Provide the [x, y] coordinate of the cell's center where the given text is located.  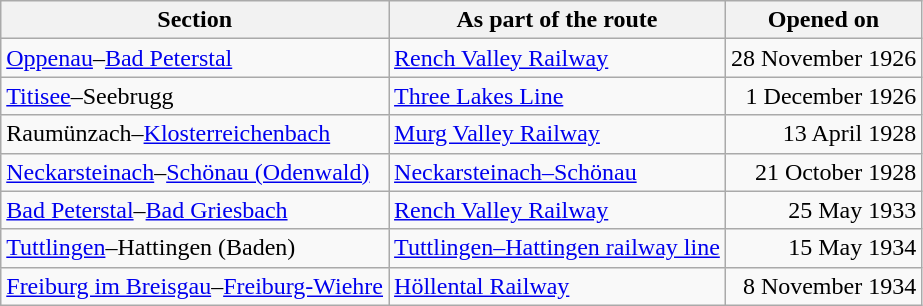
Höllental Railway [558, 286]
28 November 1926 [823, 58]
Bad Peterstal–Bad Griesbach [195, 210]
Tuttlingen–Hattingen railway line [558, 248]
1 December 1926 [823, 96]
15 May 1934 [823, 248]
Neckarsteinach–Schönau [558, 172]
8 November 1934 [823, 286]
Opened on [823, 20]
Neckarsteinach–Schönau (Odenwald) [195, 172]
Freiburg im Breisgau–Freiburg-Wiehre [195, 286]
Tuttlingen–Hattingen (Baden) [195, 248]
Section [195, 20]
Murg Valley Railway [558, 134]
21 October 1928 [823, 172]
Oppenau–Bad Peterstal [195, 58]
Raumünzach–Klosterreichenbach [195, 134]
13 April 1928 [823, 134]
As part of the route [558, 20]
Three Lakes Line [558, 96]
25 May 1933 [823, 210]
Titisee–Seebrugg [195, 96]
